Extract the (X, Y) coordinate from the center of the cell holding the provided text.  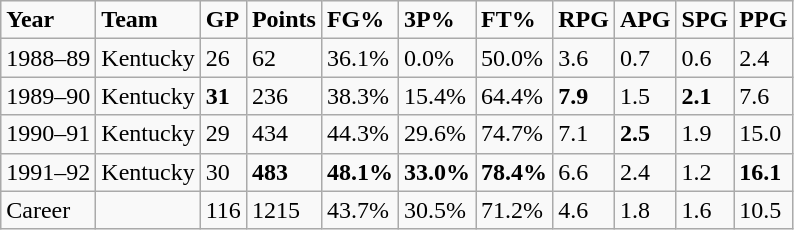
1989–90 (48, 96)
483 (284, 172)
50.0% (514, 58)
7.9 (584, 96)
236 (284, 96)
GP (223, 20)
62 (284, 58)
15.0 (764, 134)
2.1 (705, 96)
48.1% (360, 172)
Year (48, 20)
74.7% (514, 134)
FG% (360, 20)
1.5 (645, 96)
26 (223, 58)
44.3% (360, 134)
Career (48, 210)
4.6 (584, 210)
SPG (705, 20)
10.5 (764, 210)
1991–92 (48, 172)
1.2 (705, 172)
78.4% (514, 172)
1.6 (705, 210)
3.6 (584, 58)
0.6 (705, 58)
71.2% (514, 210)
16.1 (764, 172)
PPG (764, 20)
0.0% (436, 58)
1215 (284, 210)
30 (223, 172)
6.6 (584, 172)
116 (223, 210)
0.7 (645, 58)
3P% (436, 20)
APG (645, 20)
31 (223, 96)
434 (284, 134)
64.4% (514, 96)
30.5% (436, 210)
FT% (514, 20)
Points (284, 20)
1.8 (645, 210)
1.9 (705, 134)
7.1 (584, 134)
33.0% (436, 172)
7.6 (764, 96)
15.4% (436, 96)
RPG (584, 20)
38.3% (360, 96)
43.7% (360, 210)
2.5 (645, 134)
1990–91 (48, 134)
1988–89 (48, 58)
29.6% (436, 134)
36.1% (360, 58)
Team (148, 20)
29 (223, 134)
